From the cell containing the given text, extract its center point as [X, Y] coordinate. 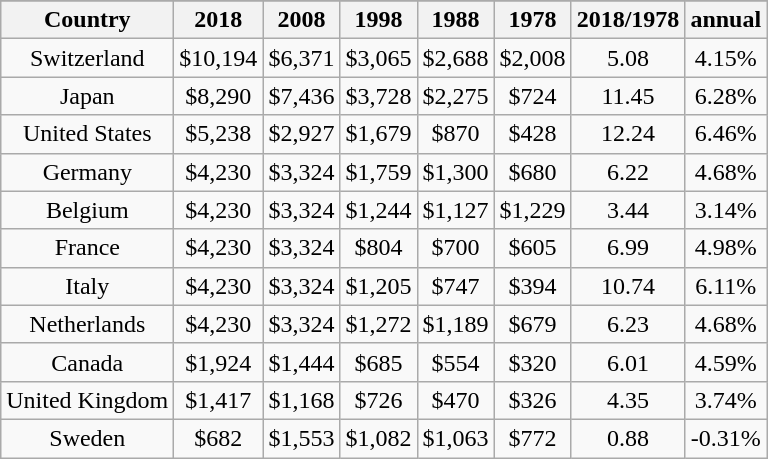
2018 [218, 20]
$1,679 [378, 134]
$870 [456, 134]
France [88, 248]
11.45 [628, 96]
Italy [88, 286]
United Kingdom [88, 400]
$7,436 [302, 96]
Netherlands [88, 324]
12.24 [628, 134]
3.44 [628, 210]
0.88 [628, 438]
$679 [532, 324]
4.35 [628, 400]
$2,927 [302, 134]
$2,688 [456, 58]
1978 [532, 20]
$470 [456, 400]
$726 [378, 400]
10.74 [628, 286]
2008 [302, 20]
$680 [532, 172]
$2,275 [456, 96]
$3,728 [378, 96]
Switzerland [88, 58]
2018/1978 [628, 20]
4.15% [726, 58]
$1,553 [302, 438]
$1,063 [456, 438]
$1,924 [218, 362]
$772 [532, 438]
$3,065 [378, 58]
6.28% [726, 96]
$685 [378, 362]
Germany [88, 172]
1988 [456, 20]
$700 [456, 248]
$1,229 [532, 210]
$1,272 [378, 324]
6.99 [628, 248]
$747 [456, 286]
-0.31% [726, 438]
$428 [532, 134]
$605 [532, 248]
$1,444 [302, 362]
Japan [88, 96]
$1,082 [378, 438]
$326 [532, 400]
Country [88, 20]
Canada [88, 362]
$1,205 [378, 286]
$6,371 [302, 58]
$1,417 [218, 400]
6.46% [726, 134]
6.01 [628, 362]
Sweden [88, 438]
4.98% [726, 248]
$1,759 [378, 172]
$8,290 [218, 96]
annual [726, 20]
$5,238 [218, 134]
$682 [218, 438]
$724 [532, 96]
$320 [532, 362]
$804 [378, 248]
6.22 [628, 172]
5.08 [628, 58]
$10,194 [218, 58]
$1,127 [456, 210]
3.74% [726, 400]
6.11% [726, 286]
United States [88, 134]
$1,300 [456, 172]
$554 [456, 362]
$1,244 [378, 210]
Belgium [88, 210]
6.23 [628, 324]
1998 [378, 20]
$2,008 [532, 58]
$1,189 [456, 324]
4.59% [726, 362]
$1,168 [302, 400]
$394 [532, 286]
3.14% [726, 210]
